Scan for the cell matching the given text and deliver its (x, y) coordinate at center. 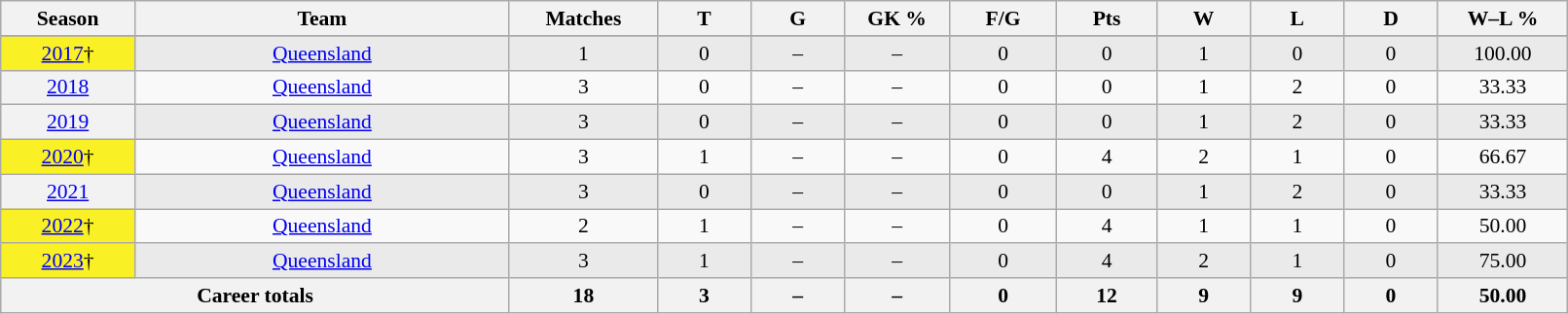
W–L % (1503, 18)
75.00 (1503, 262)
2019 (68, 122)
2020† (68, 157)
12 (1108, 296)
W (1204, 18)
2021 (68, 192)
2022† (68, 227)
2017† (68, 53)
T (704, 18)
2018 (68, 87)
D (1391, 18)
G (798, 18)
L (1297, 18)
66.67 (1503, 157)
Matches (583, 18)
18 (583, 296)
100.00 (1503, 53)
F/G (1003, 18)
Team (321, 18)
2023† (68, 262)
Pts (1108, 18)
Season (68, 18)
GK % (897, 18)
Career totals (255, 296)
